Determine the [x, y] coordinate at the center of the cell enclosing the given text.  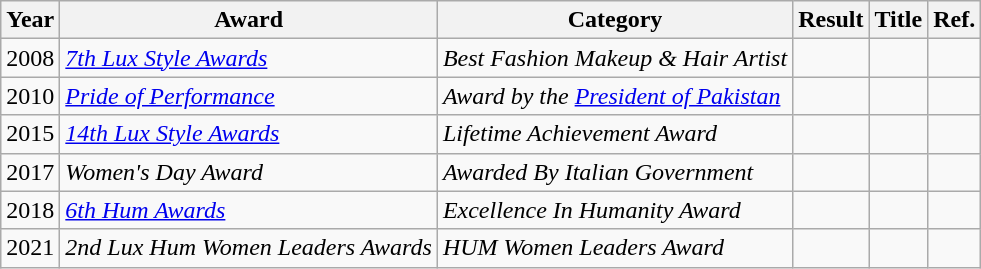
Ref. [954, 20]
Awarded By Italian Government [614, 172]
2nd Lux Hum Women Leaders Awards [249, 248]
HUM Women Leaders Award [614, 248]
Women's Day Award [249, 172]
Award by the President of Pakistan [614, 96]
Excellence In Humanity Award [614, 210]
14th Lux Style Awards [249, 134]
2010 [30, 96]
Title [898, 20]
2008 [30, 58]
Award [249, 20]
7th Lux Style Awards [249, 58]
2017 [30, 172]
2018 [30, 210]
Lifetime Achievement Award [614, 134]
2021 [30, 248]
Year [30, 20]
Category [614, 20]
Pride of Performance [249, 96]
6th Hum Awards [249, 210]
Best Fashion Makeup & Hair Artist [614, 58]
2015 [30, 134]
Result [831, 20]
